Output the [X, Y] coordinate of the center of the cell containing the given text.  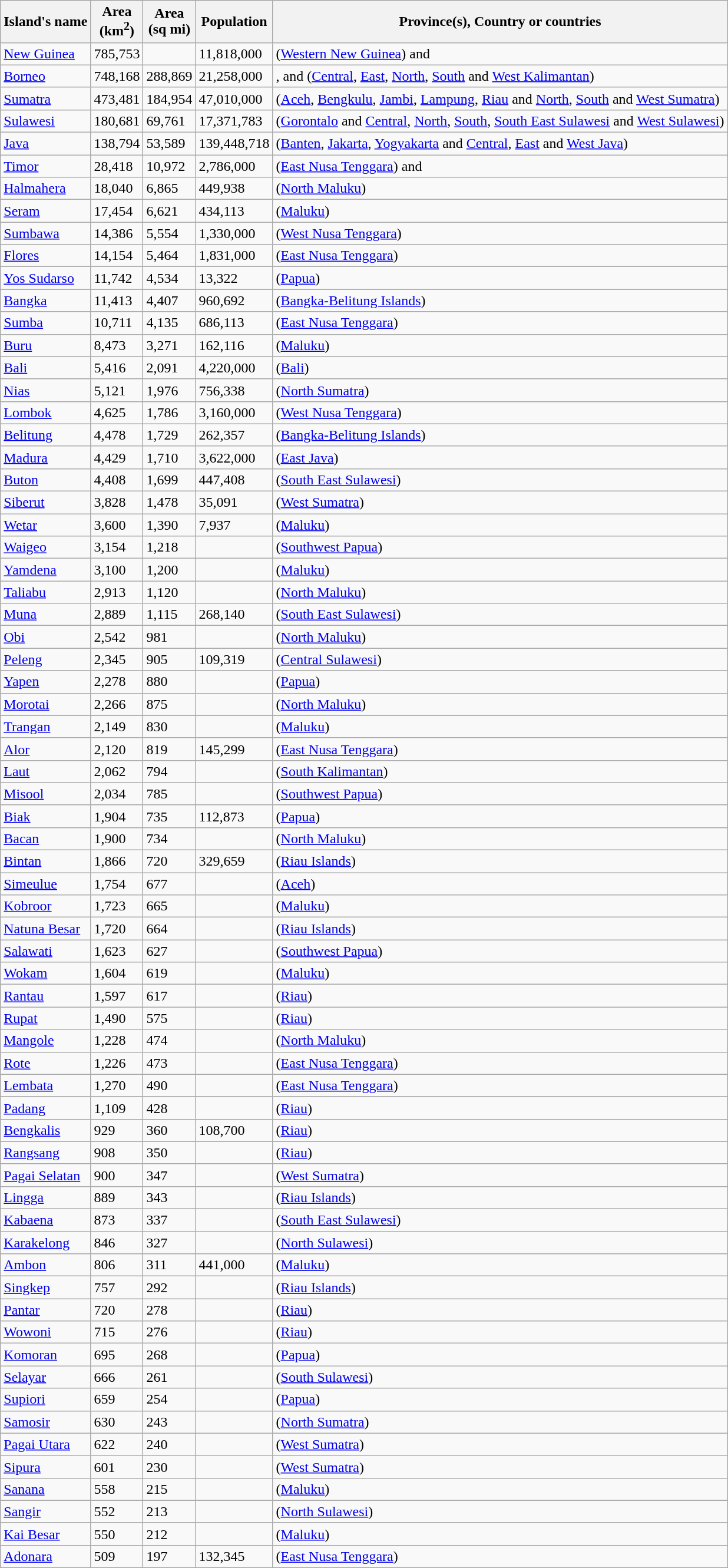
Pagai Selatan [46, 1175]
960,692 [234, 301]
(Gorontalo and Central, North, South, South East Sulawesi and West Sulawesi) [500, 121]
(East Nusa Tenggara) and [500, 166]
575 [170, 1018]
509 [117, 1556]
Komoran [46, 1355]
Sumba [46, 323]
Lembata [46, 1085]
1,754 [117, 884]
Misool [46, 794]
1,218 [170, 547]
3,154 [117, 547]
240 [170, 1444]
2,278 [117, 682]
757 [117, 1288]
311 [170, 1265]
1,831,000 [234, 256]
1,270 [117, 1085]
1,904 [117, 816]
3,600 [117, 525]
Seram [46, 211]
Province(s), Country or countries [500, 22]
New Guinea [46, 54]
197 [170, 1556]
Karakelong [46, 1243]
1,597 [117, 996]
Salawati [46, 951]
Sumbawa [46, 233]
756,338 [234, 390]
434,113 [234, 211]
Kobroor [46, 906]
6,865 [170, 189]
630 [117, 1422]
Mangole [46, 1041]
14,154 [117, 256]
254 [170, 1399]
11,413 [117, 301]
261 [170, 1377]
Borneo [46, 76]
929 [117, 1130]
13,322 [234, 278]
558 [117, 1489]
5,416 [117, 368]
1,226 [117, 1063]
14,386 [117, 233]
1,866 [117, 861]
873 [117, 1220]
1,720 [117, 929]
Flores [46, 256]
Simeulue [46, 884]
5,554 [170, 233]
(Banten, Jakarta, Yogyakarta and Central, East and West Java) [500, 144]
Singkep [46, 1288]
17,454 [117, 211]
785 [170, 794]
337 [170, 1220]
665 [170, 906]
Ambon [46, 1265]
Pagai Utara [46, 1444]
139,448,718 [234, 144]
Rangsang [46, 1153]
Samosir [46, 1422]
619 [170, 973]
347 [170, 1175]
819 [170, 749]
449,938 [234, 189]
10,711 [117, 323]
1,623 [117, 951]
Selayar [46, 1377]
329,659 [234, 861]
4,407 [170, 301]
806 [117, 1265]
Lingga [46, 1197]
4,429 [117, 457]
69,761 [170, 121]
785,753 [117, 54]
441,000 [234, 1265]
715 [117, 1332]
Bintan [46, 861]
327 [170, 1243]
2,034 [117, 794]
Padang [46, 1108]
8,473 [117, 345]
Java [46, 144]
734 [170, 839]
735 [170, 816]
473,481 [117, 98]
490 [170, 1085]
Lombok [46, 412]
617 [170, 996]
748,168 [117, 76]
108,700 [234, 1130]
830 [170, 727]
981 [170, 637]
905 [170, 659]
Kabaena [46, 1220]
Timor [46, 166]
1,330,000 [234, 233]
Bacan [46, 839]
447,408 [234, 480]
1,109 [117, 1108]
Alor [46, 749]
4,478 [117, 435]
Nias [46, 390]
4,625 [117, 412]
Natuna Besar [46, 929]
Rupat [46, 1018]
1,115 [170, 615]
21,258,000 [234, 76]
1,900 [117, 839]
288,869 [170, 76]
6,621 [170, 211]
35,091 [234, 503]
677 [170, 884]
1,604 [117, 973]
2,091 [170, 368]
2,542 [117, 637]
243 [170, 1422]
Madura [46, 457]
428 [170, 1108]
(East Java) [500, 457]
Trangan [46, 727]
(Bali) [500, 368]
4,135 [170, 323]
Island's name [46, 22]
Bangka [46, 301]
686,113 [234, 323]
Sanana [46, 1489]
552 [117, 1511]
2,913 [117, 592]
695 [117, 1355]
880 [170, 682]
4,220,000 [234, 368]
268,140 [234, 615]
Muna [46, 615]
900 [117, 1175]
Yos Sudarso [46, 278]
Area(sq mi) [170, 22]
(South Kalimantan) [500, 771]
145,299 [234, 749]
230 [170, 1467]
Taliabu [46, 592]
Wetar [46, 525]
(Aceh, Bengkulu, Jambi, Lampung, Riau and North, South and West Sumatra) [500, 98]
Adonara [46, 1556]
Waigeo [46, 547]
622 [117, 1444]
3,100 [117, 570]
1,710 [170, 457]
Rantau [46, 996]
3,622,000 [234, 457]
Pantar [46, 1310]
666 [117, 1377]
215 [170, 1489]
473 [170, 1063]
5,464 [170, 256]
1,120 [170, 592]
Laut [46, 771]
2,786,000 [234, 166]
4,408 [117, 480]
2,120 [117, 749]
212 [170, 1534]
(Aceh) [500, 884]
846 [117, 1243]
180,681 [117, 121]
3,828 [117, 503]
Bali [46, 368]
875 [170, 704]
(South Sulawesi) [500, 1377]
5,121 [117, 390]
2,266 [117, 704]
184,954 [170, 98]
1,729 [170, 435]
601 [117, 1467]
Morotai [46, 704]
Biak [46, 816]
3,160,000 [234, 412]
Siberut [46, 503]
4,534 [170, 278]
3,271 [170, 345]
47,010,000 [234, 98]
1,390 [170, 525]
, and (Central, East, North, South and West Kalimantan) [500, 76]
2,889 [117, 615]
1,699 [170, 480]
Supiori [46, 1399]
1,228 [117, 1041]
11,742 [117, 278]
474 [170, 1041]
1,723 [117, 906]
2,062 [117, 771]
7,937 [234, 525]
Rote [46, 1063]
(Western New Guinea) and [500, 54]
292 [170, 1288]
278 [170, 1310]
138,794 [117, 144]
2,345 [117, 659]
11,818,000 [234, 54]
659 [117, 1399]
664 [170, 929]
1,786 [170, 412]
908 [117, 1153]
(Central Sulawesi) [500, 659]
109,319 [234, 659]
627 [170, 951]
343 [170, 1197]
794 [170, 771]
Area(km2) [117, 22]
1,976 [170, 390]
262,357 [234, 435]
Belitung [46, 435]
213 [170, 1511]
Yapen [46, 682]
350 [170, 1153]
Bengkalis [46, 1130]
Sumatra [46, 98]
276 [170, 1332]
360 [170, 1130]
Sangir [46, 1511]
53,589 [170, 144]
2,149 [117, 727]
1,200 [170, 570]
28,418 [117, 166]
162,116 [234, 345]
Yamdena [46, 570]
268 [170, 1355]
17,371,783 [234, 121]
132,345 [234, 1556]
Halmahera [46, 189]
18,040 [117, 189]
Sipura [46, 1467]
Population [234, 22]
Buru [46, 345]
Peleng [46, 659]
1,478 [170, 503]
550 [117, 1534]
Buton [46, 480]
Kai Besar [46, 1534]
889 [117, 1197]
1,490 [117, 1018]
Wokam [46, 973]
Obi [46, 637]
10,972 [170, 166]
Wowoni [46, 1332]
112,873 [234, 816]
Sulawesi [46, 121]
